For the text-containing cell, return its midpoint in [x, y] coordinate format. 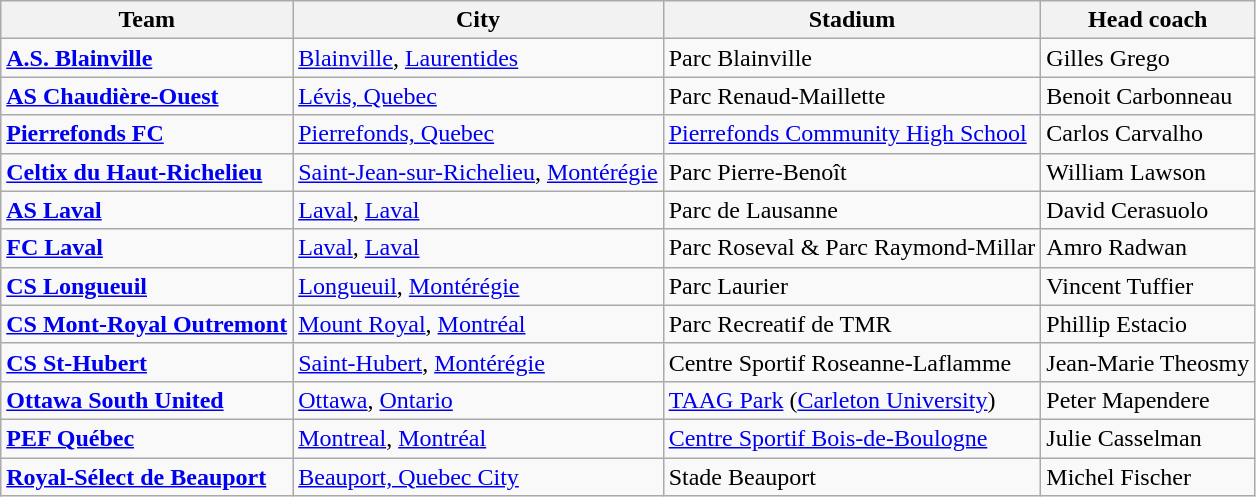
Parc Laurier [852, 286]
FC Laval [147, 248]
Pierrefonds FC [147, 134]
Blainville, Laurentides [478, 58]
Parc Blainville [852, 58]
Stadium [852, 20]
Longueuil, Montérégie [478, 286]
A.S. Blainville [147, 58]
City [478, 20]
TAAG Park (Carleton University) [852, 400]
Mount Royal, Montréal [478, 324]
Carlos Carvalho [1148, 134]
Saint-Hubert, Montérégie [478, 362]
Saint-Jean-sur-Richelieu, Montérégie [478, 172]
Head coach [1148, 20]
Vincent Tuffier [1148, 286]
Peter Mapendere [1148, 400]
William Lawson [1148, 172]
Parc Recreatif de TMR [852, 324]
Team [147, 20]
Ottawa, Ontario [478, 400]
Pierrefonds Community High School [852, 134]
Pierrefonds, Quebec [478, 134]
Ottawa South United [147, 400]
CS St-Hubert [147, 362]
Amro Radwan [1148, 248]
Michel Fischer [1148, 477]
Benoit Carbonneau [1148, 96]
Phillip Estacio [1148, 324]
CS Mont-Royal Outremont [147, 324]
Beauport, Quebec City [478, 477]
Stade Beauport [852, 477]
Centre Sportif Roseanne-Laflamme [852, 362]
Centre Sportif Bois-de-Boulogne [852, 438]
Royal-Sélect de Beauport [147, 477]
Parc Renaud-Maillette [852, 96]
Parc Roseval & Parc Raymond-Millar [852, 248]
Julie Casselman [1148, 438]
PEF Québec [147, 438]
Gilles Grego [1148, 58]
AS Laval [147, 210]
Parc de Lausanne [852, 210]
AS Chaudière-Ouest [147, 96]
Celtix du Haut-Richelieu [147, 172]
CS Longueuil [147, 286]
Montreal, Montréal [478, 438]
Lévis, Quebec [478, 96]
Jean-Marie Theosmy [1148, 362]
Parc Pierre-Benoît [852, 172]
David Cerasuolo [1148, 210]
